Locate the cell with the specified text and output its (x, y) center coordinate. 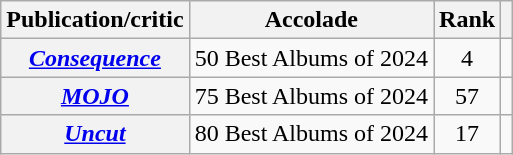
Consequence (95, 58)
4 (468, 58)
57 (468, 96)
75 Best Albums of 2024 (311, 96)
17 (468, 134)
50 Best Albums of 2024 (311, 58)
Uncut (95, 134)
Accolade (311, 20)
MOJO (95, 96)
80 Best Albums of 2024 (311, 134)
Rank (468, 20)
Publication/critic (95, 20)
